For the text-containing cell, return its midpoint in (x, y) coordinate format. 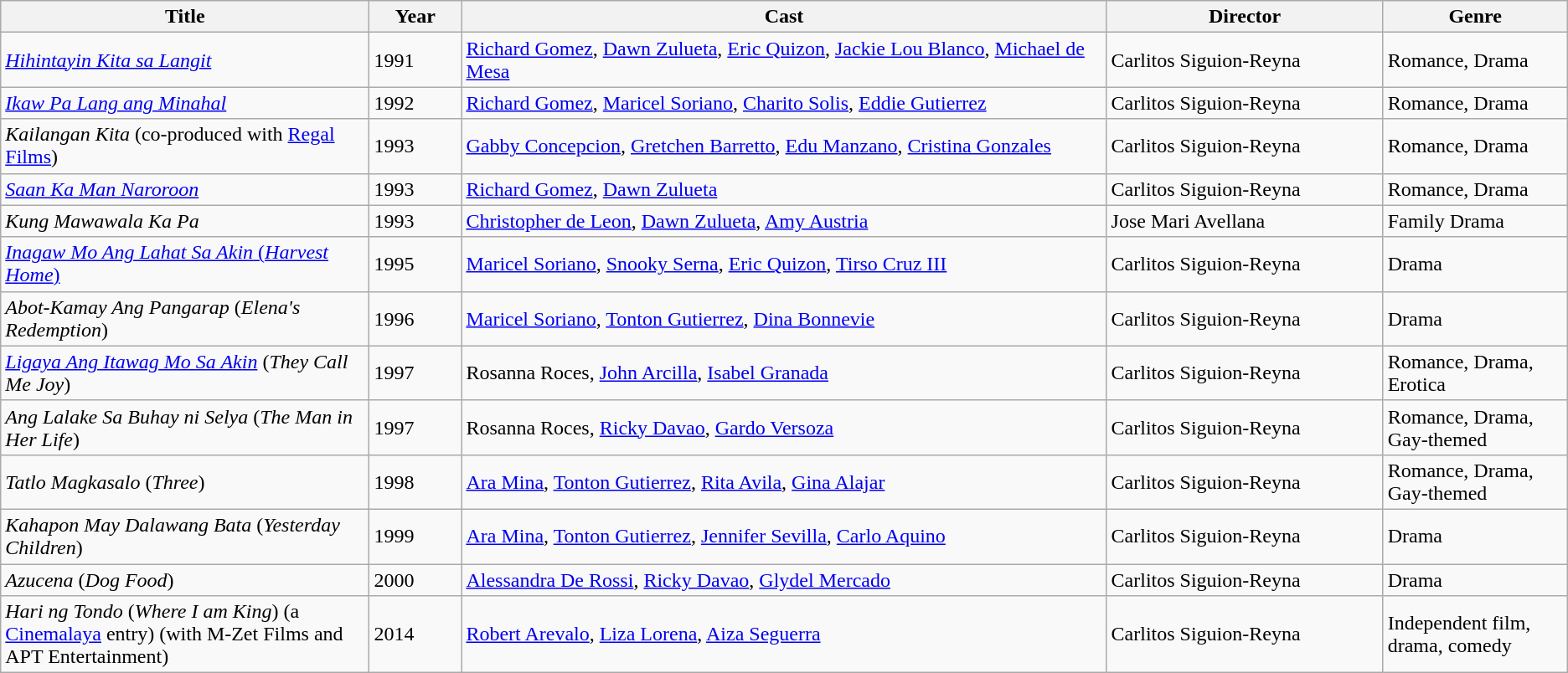
Tatlo Magkasalo (Three) (185, 482)
Ligaya Ang Itawag Mo Sa Akin (They Call Me Joy) (185, 373)
Christopher de Leon, Dawn Zulueta, Amy Austria (784, 221)
Independent film, drama, comedy (1475, 634)
Ara Mina, Tonton Gutierrez, Rita Avila, Gina Alajar (784, 482)
Hari ng Tondo (Where I am King) (a Cinemalaya entry) (with M-Zet Films and APT Entertainment) (185, 634)
Alessandra De Rossi, Ricky Davao, Glydel Mercado (784, 580)
1999 (415, 536)
Jose Mari Avellana (1245, 221)
Ikaw Pa Lang ang Minahal (185, 103)
Genre (1475, 17)
Ara Mina, Tonton Gutierrez, Jennifer Sevilla, Carlo Aquino (784, 536)
Inagaw Mo Ang Lahat Sa Akin (Harvest Home) (185, 265)
Kung Mawawala Ka Pa (185, 221)
Maricel Soriano, Snooky Serna, Eric Quizon, Tirso Cruz III (784, 265)
Family Drama (1475, 221)
Kahapon May Dalawang Bata (Yesterday Children) (185, 536)
Maricel Soriano, Tonton Gutierrez, Dina Bonnevie (784, 318)
Title (185, 17)
Year (415, 17)
Kailangan Kita (co-produced with Regal Films) (185, 146)
1998 (415, 482)
Rosanna Roces, John Arcilla, Isabel Granada (784, 373)
Richard Gomez, Dawn Zulueta, Eric Quizon, Jackie Lou Blanco, Michael de Mesa (784, 60)
Richard Gomez, Dawn Zulueta (784, 189)
Rosanna Roces, Ricky Davao, Gardo Versoza (784, 427)
Ang Lalake Sa Buhay ni Selya (The Man in Her Life) (185, 427)
Azucena (Dog Food) (185, 580)
Robert Arevalo, Liza Lorena, Aiza Seguerra (784, 634)
1995 (415, 265)
Abot-Kamay Ang Pangarap (Elena's Redemption) (185, 318)
Romance, Drama, Erotica (1475, 373)
1996 (415, 318)
Director (1245, 17)
Saan Ka Man Naroroon (185, 189)
1991 (415, 60)
Hihintayin Kita sa Langit (185, 60)
Cast (784, 17)
Gabby Concepcion, Gretchen Barretto, Edu Manzano, Cristina Gonzales (784, 146)
2014 (415, 634)
1992 (415, 103)
2000 (415, 580)
Richard Gomez, Maricel Soriano, Charito Solis, Eddie Gutierrez (784, 103)
